Return the [X, Y] coordinate for the center point of the cell that contains the specified text.  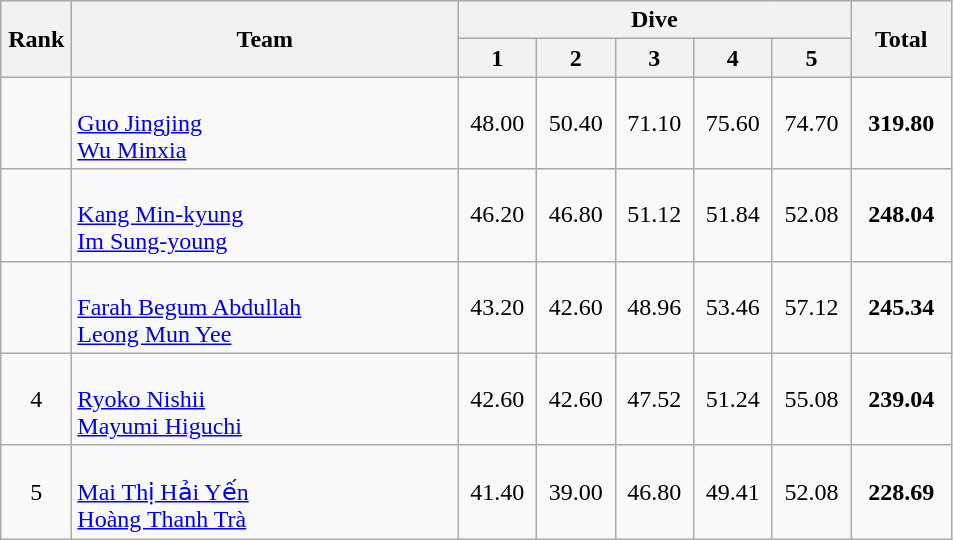
Ryoko NishiiMayumi Higuchi [265, 399]
41.40 [498, 492]
43.20 [498, 307]
Dive [654, 20]
51.84 [734, 215]
46.20 [498, 215]
75.60 [734, 123]
53.46 [734, 307]
74.70 [812, 123]
319.80 [902, 123]
Kang Min-kyungIm Sung-young [265, 215]
Guo JingjingWu Minxia [265, 123]
228.69 [902, 492]
55.08 [812, 399]
39.00 [576, 492]
Rank [36, 39]
48.00 [498, 123]
Team [265, 39]
49.41 [734, 492]
3 [654, 58]
71.10 [654, 123]
57.12 [812, 307]
Farah Begum AbdullahLeong Mun Yee [265, 307]
1 [498, 58]
48.96 [654, 307]
2 [576, 58]
Mai Thị Hải YếnHoàng Thanh Trà [265, 492]
50.40 [576, 123]
239.04 [902, 399]
Total [902, 39]
51.12 [654, 215]
51.24 [734, 399]
245.34 [902, 307]
47.52 [654, 399]
248.04 [902, 215]
